Locate the cell with the specified text and output its (X, Y) center coordinate. 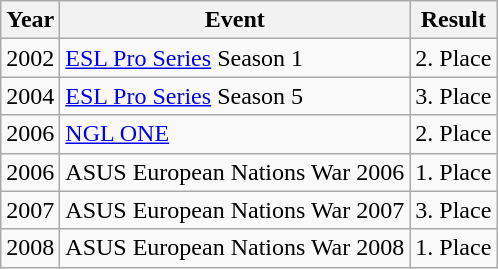
2007 (30, 210)
ESL Pro Series Season 5 (235, 96)
ESL Pro Series Season 1 (235, 58)
NGL ONE (235, 134)
ASUS European Nations War 2007 (235, 210)
ASUS European Nations War 2008 (235, 248)
2008 (30, 248)
2002 (30, 58)
Result (454, 20)
ASUS European Nations War 2006 (235, 172)
Event (235, 20)
Year (30, 20)
2004 (30, 96)
